Determine the (X, Y) coordinate at the center of the cell enclosing the given text.  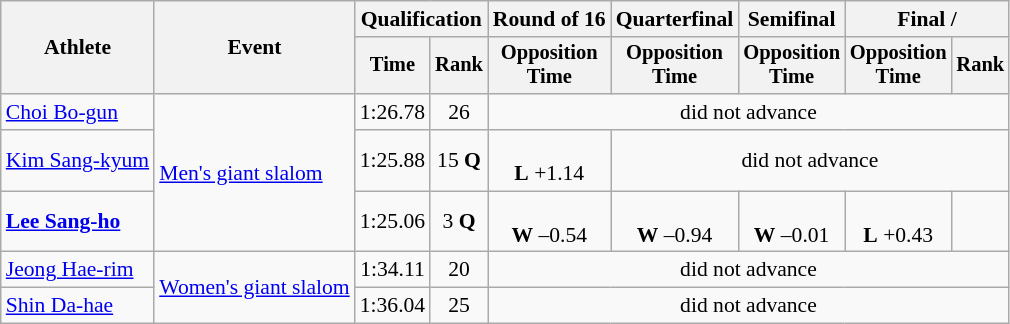
Qualification (422, 19)
20 (459, 270)
Event (254, 48)
W –0.01 (792, 222)
Final / (927, 19)
W –0.54 (550, 222)
Round of 16 (550, 19)
Time (392, 66)
25 (459, 306)
Choi Bo-gun (78, 112)
Shin Da-hae (78, 306)
Kim Sang-kyum (78, 160)
1:26.78 (392, 112)
Jeong Hae-rim (78, 270)
W –0.94 (675, 222)
26 (459, 112)
Lee Sang-ho (78, 222)
L +0.43 (898, 222)
Men's giant slalom (254, 173)
3 Q (459, 222)
L +1.14 (550, 160)
1:25.06 (392, 222)
1:34.11 (392, 270)
Athlete (78, 48)
Semifinal (792, 19)
Women's giant slalom (254, 288)
1:36.04 (392, 306)
15 Q (459, 160)
Quarterfinal (675, 19)
1:25.88 (392, 160)
